Search for the cell housing the specified text and yield its [x, y] center coordinate. 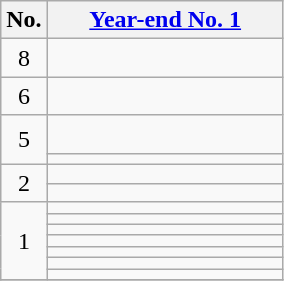
5 [24, 140]
8 [24, 58]
No. [24, 20]
Year-end No. 1 [165, 20]
2 [24, 183]
6 [24, 96]
1 [24, 240]
